For the text-containing cell, return its midpoint in [X, Y] coordinate format. 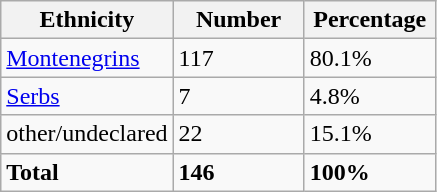
15.1% [370, 134]
7 [238, 96]
Percentage [370, 20]
other/undeclared [87, 134]
Number [238, 20]
4.8% [370, 96]
117 [238, 58]
Serbs [87, 96]
Montenegrins [87, 58]
100% [370, 172]
146 [238, 172]
80.1% [370, 58]
Ethnicity [87, 20]
22 [238, 134]
Total [87, 172]
